Extract the (X, Y) coordinate from the center of the cell holding the provided text.  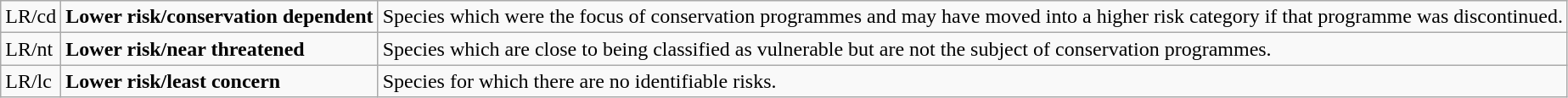
Species which are close to being classified as vulnerable but are not the subject of conservation programmes. (973, 49)
LR/lc (31, 81)
Species which were the focus of conservation programmes and may have moved into a higher risk category if that programme was discontinued. (973, 17)
Species for which there are no identifiable risks. (973, 81)
LR/nt (31, 49)
Lower risk/conservation dependent (219, 17)
Lower risk/near threatened (219, 49)
LR/cd (31, 17)
Lower risk/least concern (219, 81)
